From the cell containing the given text, extract its center point as [X, Y] coordinate. 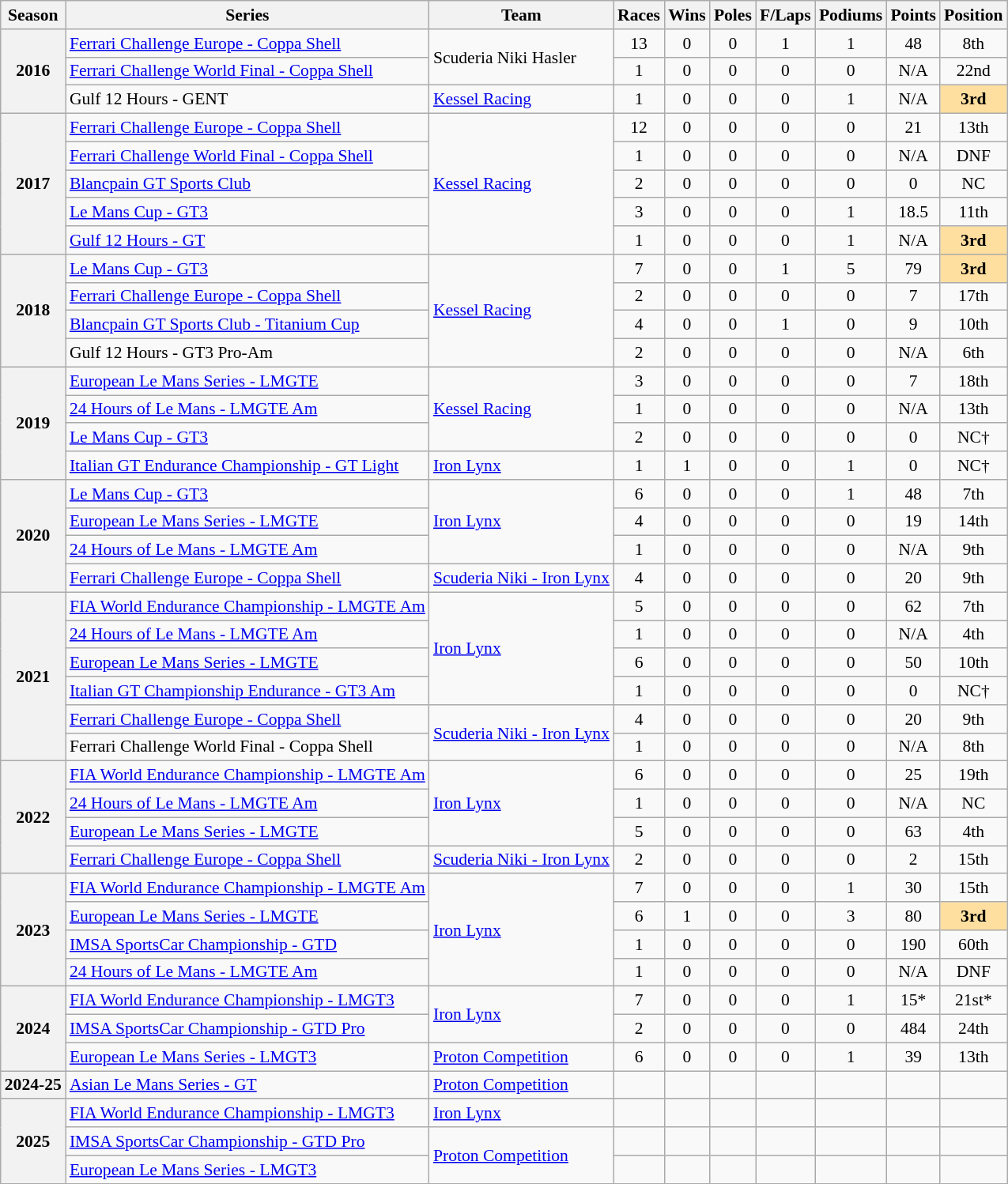
11th [973, 213]
15* [913, 1001]
9 [913, 325]
18.5 [913, 213]
13 [639, 43]
2024 [33, 1029]
Points [913, 15]
Wins [687, 15]
2016 [33, 71]
Season [33, 15]
21st* [973, 1001]
22nd [973, 71]
190 [913, 945]
Gulf 12 Hours - GT3 Pro-Am [247, 353]
2025 [33, 1141]
2023 [33, 930]
60th [973, 945]
30 [913, 888]
2022 [33, 817]
50 [913, 663]
14th [973, 522]
63 [913, 831]
Blancpain GT Sports Club [247, 184]
12 [639, 128]
Podiums [851, 15]
6th [973, 353]
79 [913, 269]
25 [913, 775]
18th [973, 381]
19th [973, 775]
2018 [33, 311]
Blancpain GT Sports Club - Titanium Cup [247, 325]
2019 [33, 423]
2017 [33, 184]
Team [522, 15]
F/Laps [786, 15]
Italian GT Endurance Championship - GT Light [247, 466]
21 [913, 128]
484 [913, 1029]
Series [247, 15]
Italian GT Championship Endurance - GT3 Am [247, 691]
24th [973, 1029]
19 [913, 522]
80 [913, 916]
2021 [33, 677]
62 [913, 606]
17th [973, 296]
Asian Le Mans Series - GT [247, 1085]
Poles [733, 15]
Races [639, 15]
Position [973, 15]
2020 [33, 536]
2024-25 [33, 1085]
Gulf 12 Hours - GT [247, 240]
39 [913, 1057]
Scuderia Niki Hasler [522, 57]
Gulf 12 Hours - GENT [247, 100]
IMSA SportsCar Championship - GTD [247, 945]
